Extract the (X, Y) coordinate from the center of the cell holding the provided text.  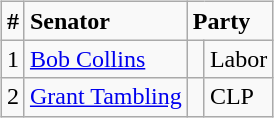
Senator (106, 21)
Labor (238, 59)
# (12, 21)
2 (12, 97)
CLP (238, 97)
Grant Tambling (106, 97)
1 (12, 59)
Party (230, 21)
Bob Collins (106, 59)
